Return the (x, y) coordinate for the center point of the cell that contains the specified text.  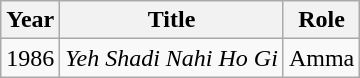
Amma (321, 58)
Title (172, 20)
1986 (30, 58)
Role (321, 20)
Yeh Shadi Nahi Ho Gi (172, 58)
Year (30, 20)
